Detect which cell encompasses the target text, then output its (x, y) center coordinate. 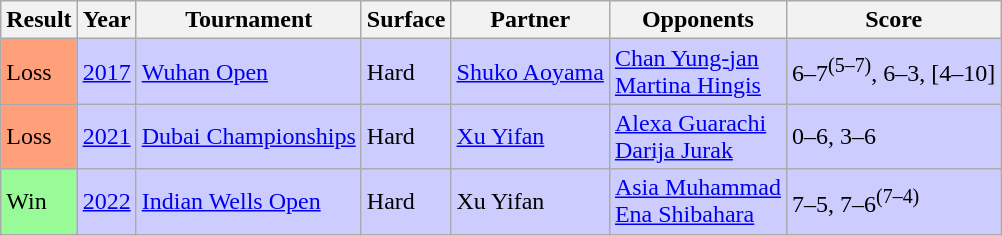
Opponents (698, 20)
Chan Yung-jan Martina Hingis (698, 72)
Partner (530, 20)
2017 (106, 72)
Alexa Guarachi Darija Jurak (698, 136)
0–6, 3–6 (893, 136)
Score (893, 20)
Tournament (248, 20)
Surface (406, 20)
7–5, 7–6(7–4) (893, 202)
Wuhan Open (248, 72)
Asia Muhammad Ena Shibahara (698, 202)
6–7(5–7), 6–3, [4–10] (893, 72)
Shuko Aoyama (530, 72)
2022 (106, 202)
Indian Wells Open (248, 202)
2021 (106, 136)
Year (106, 20)
Dubai Championships (248, 136)
Win (39, 202)
Result (39, 20)
